Find where the given text appears and provide that cell's center as (X, Y) coordinate. 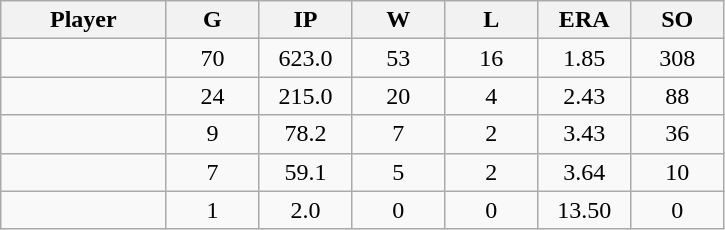
4 (492, 96)
G (212, 20)
ERA (584, 20)
Player (84, 20)
59.1 (306, 172)
1 (212, 210)
308 (678, 58)
2.43 (584, 96)
70 (212, 58)
1.85 (584, 58)
24 (212, 96)
L (492, 20)
88 (678, 96)
20 (398, 96)
2.0 (306, 210)
13.50 (584, 210)
5 (398, 172)
78.2 (306, 134)
16 (492, 58)
10 (678, 172)
53 (398, 58)
3.43 (584, 134)
9 (212, 134)
36 (678, 134)
W (398, 20)
3.64 (584, 172)
215.0 (306, 96)
623.0 (306, 58)
IP (306, 20)
SO (678, 20)
